Scan for the cell matching the given text and deliver its (x, y) coordinate at center. 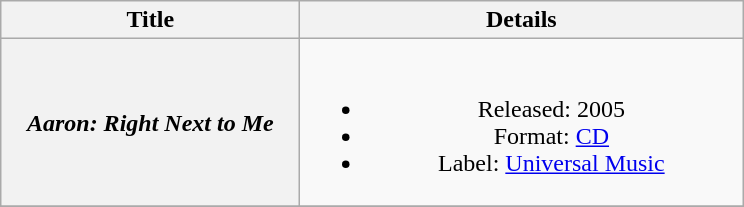
Details (522, 20)
Title (150, 20)
Aaron: Right Next to Me (150, 122)
Released: 2005Format: CDLabel: Universal Music (522, 122)
